Extract the (x, y) coordinate from the center of the cell holding the provided text.  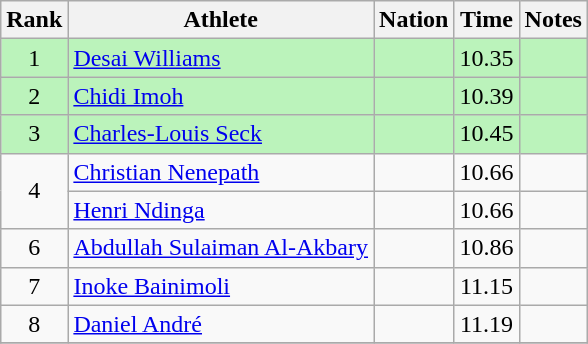
2 (34, 96)
11.15 (486, 286)
Desai Williams (221, 58)
3 (34, 134)
11.19 (486, 324)
7 (34, 286)
Chidi Imoh (221, 96)
Notes (553, 20)
1 (34, 58)
10.35 (486, 58)
Rank (34, 20)
Charles-Louis Seck (221, 134)
Henri Ndinga (221, 210)
Christian Nenepath (221, 172)
10.86 (486, 248)
Athlete (221, 20)
Daniel André (221, 324)
10.39 (486, 96)
Abdullah Sulaiman Al-Akbary (221, 248)
10.45 (486, 134)
4 (34, 191)
8 (34, 324)
Inoke Bainimoli (221, 286)
Nation (414, 20)
Time (486, 20)
6 (34, 248)
